Provide the [x, y] coordinate of the cell's center where the given text is located.  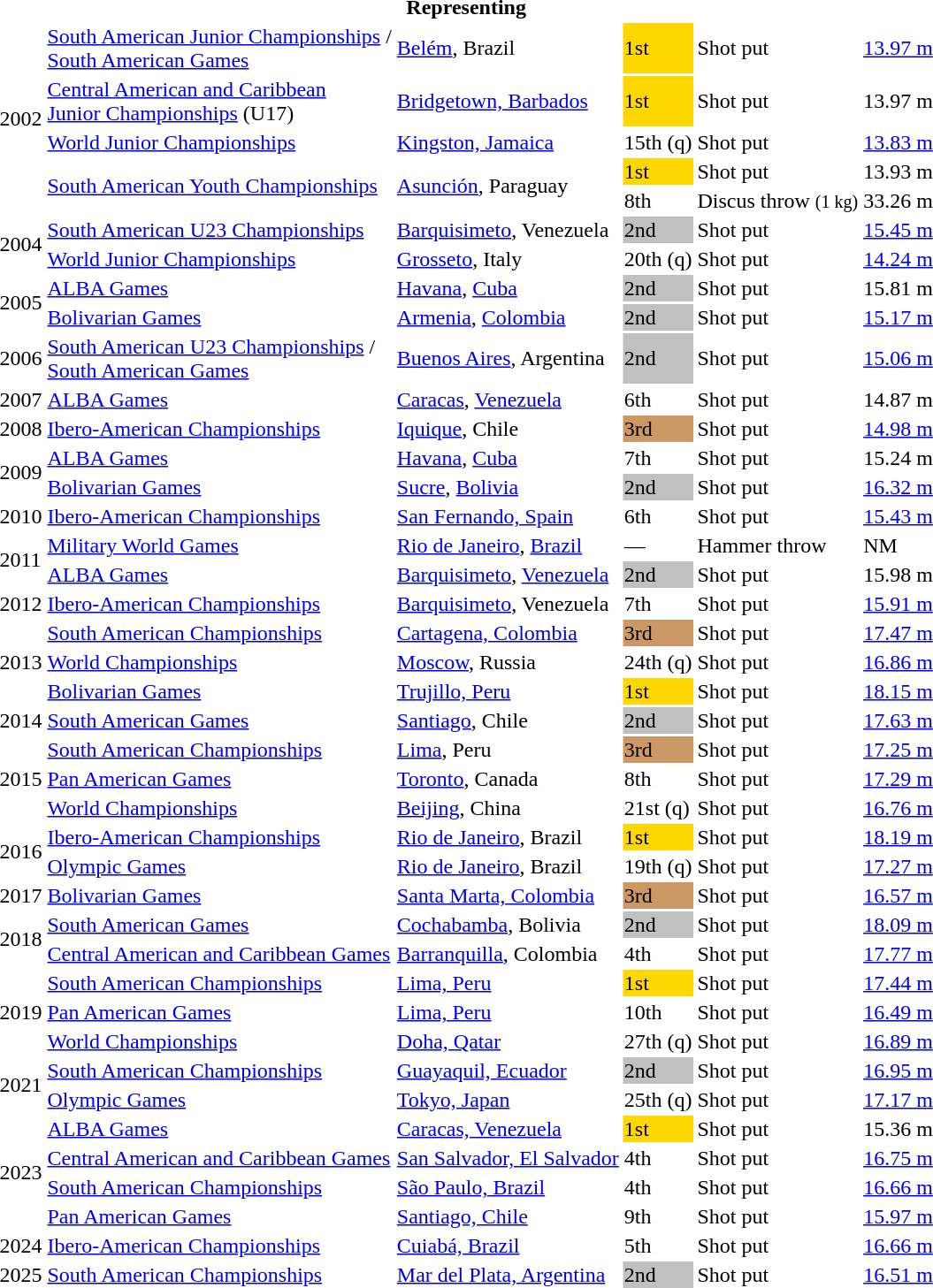
São Paulo, Brazil [508, 1187]
Guayaquil, Ecuador [508, 1071]
Bridgetown, Barbados [508, 101]
Trujillo, Peru [508, 691]
South American Youth Championships [219, 186]
Cochabamba, Bolivia [508, 925]
9th [658, 1216]
Kingston, Jamaica [508, 142]
South American U23 Championships [219, 230]
Asunción, Paraguay [508, 186]
Buenos Aires, Argentina [508, 359]
27th (q) [658, 1041]
San Salvador, El Salvador [508, 1158]
Central American and CaribbeanJunior Championships (U17) [219, 101]
Sucre, Bolivia [508, 487]
5th [658, 1246]
15th (q) [658, 142]
South American U23 Championships / South American Games [219, 359]
Armenia, Colombia [508, 317]
Cartagena, Colombia [508, 633]
— [658, 545]
25th (q) [658, 1100]
Moscow, Russia [508, 662]
Barranquilla, Colombia [508, 954]
Toronto, Canada [508, 779]
Santa Marta, Colombia [508, 896]
Iquique, Chile [508, 429]
Grosseto, Italy [508, 259]
Beijing, China [508, 808]
10th [658, 1012]
Military World Games [219, 545]
19th (q) [658, 866]
24th (q) [658, 662]
Tokyo, Japan [508, 1100]
Hammer throw [778, 545]
South American Junior Championships / South American Games [219, 48]
Doha, Qatar [508, 1041]
Cuiabá, Brazil [508, 1246]
San Fernando, Spain [508, 516]
Mar del Plata, Argentina [508, 1275]
20th (q) [658, 259]
Belém, Brazil [508, 48]
Discus throw (1 kg) [778, 201]
21st (q) [658, 808]
